Return the (X, Y) coordinate for the center point of the cell that contains the specified text.  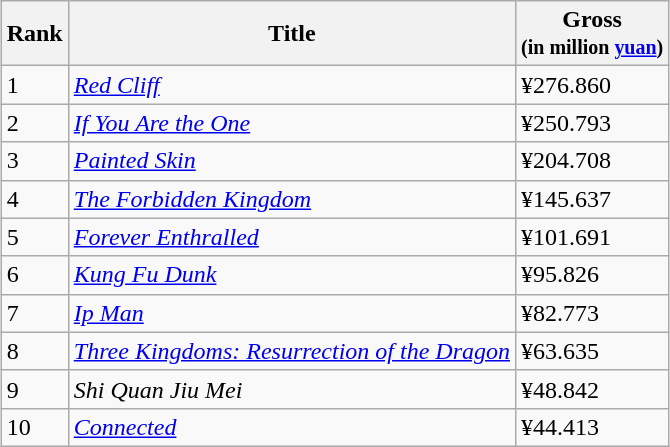
¥82.773 (592, 313)
5 (34, 237)
Shi Quan Jiu Mei (292, 389)
¥250.793 (592, 123)
9 (34, 389)
3 (34, 161)
10 (34, 427)
1 (34, 85)
Ip Man (292, 313)
Painted Skin (292, 161)
Forever Enthralled (292, 237)
¥95.826 (592, 275)
¥48.842 (592, 389)
2 (34, 123)
Gross (in million yuan) (592, 34)
Title (292, 34)
Three Kingdoms: Resurrection of the Dragon (292, 351)
The Forbidden Kingdom (292, 199)
Rank (34, 34)
¥101.691 (592, 237)
Red Cliff (292, 85)
¥145.637 (592, 199)
If You Are the One (292, 123)
Kung Fu Dunk (292, 275)
7 (34, 313)
Connected (292, 427)
¥63.635 (592, 351)
4 (34, 199)
¥44.413 (592, 427)
8 (34, 351)
¥276.860 (592, 85)
¥204.708 (592, 161)
6 (34, 275)
